Find where the given text appears and provide that cell's center as (x, y) coordinate. 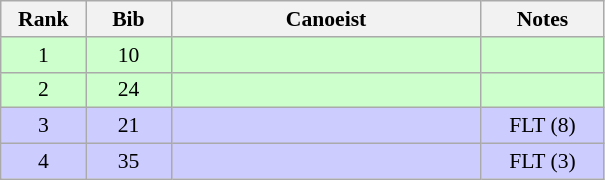
3 (44, 126)
4 (44, 162)
24 (128, 90)
2 (44, 90)
35 (128, 162)
FLT (3) (542, 162)
10 (128, 55)
21 (128, 126)
1 (44, 55)
Bib (128, 19)
Notes (542, 19)
Rank (44, 19)
Canoeist (326, 19)
FLT (8) (542, 126)
